Find where the given text appears and provide that cell's center as (X, Y) coordinate. 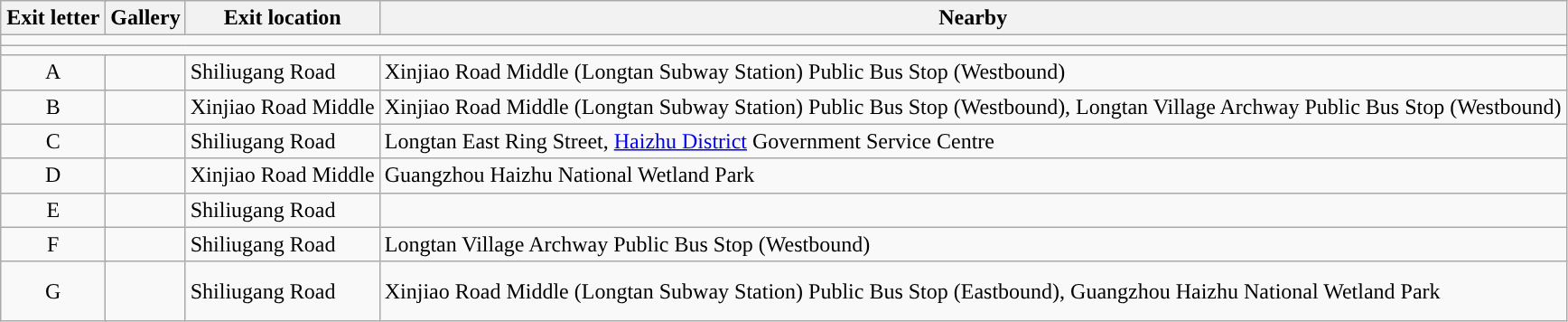
Guangzhou Haizhu National Wetland Park (973, 175)
A (53, 72)
Exit letter (53, 18)
Longtan Village Archway Public Bus Stop (Westbound) (973, 244)
D (53, 175)
Xinjiao Road Middle (Longtan Subway Station) Public Bus Stop (Westbound), Longtan Village Archway Public Bus Stop (Westbound) (973, 107)
B (53, 107)
Nearby (973, 18)
G (53, 291)
Xinjiao Road Middle (Longtan Subway Station) Public Bus Stop (Westbound) (973, 72)
Longtan East Ring Street, Haizhu District Government Service Centre (973, 141)
F (53, 244)
E (53, 210)
Gallery (145, 18)
Xinjiao Road Middle (Longtan Subway Station) Public Bus Stop (Eastbound), Guangzhou Haizhu National Wetland Park (973, 291)
Exit location (282, 18)
C (53, 141)
